Output the (x, y) coordinate of the center of the cell containing the given text.  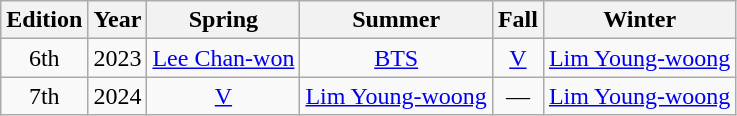
Edition (44, 20)
BTS (396, 58)
— (518, 96)
Winter (639, 20)
7th (44, 96)
2023 (118, 58)
Spring (224, 20)
Lee Chan-won (224, 58)
Fall (518, 20)
6th (44, 58)
2024 (118, 96)
Year (118, 20)
Summer (396, 20)
